Return the [X, Y] coordinate for the center point of the cell that contains the specified text.  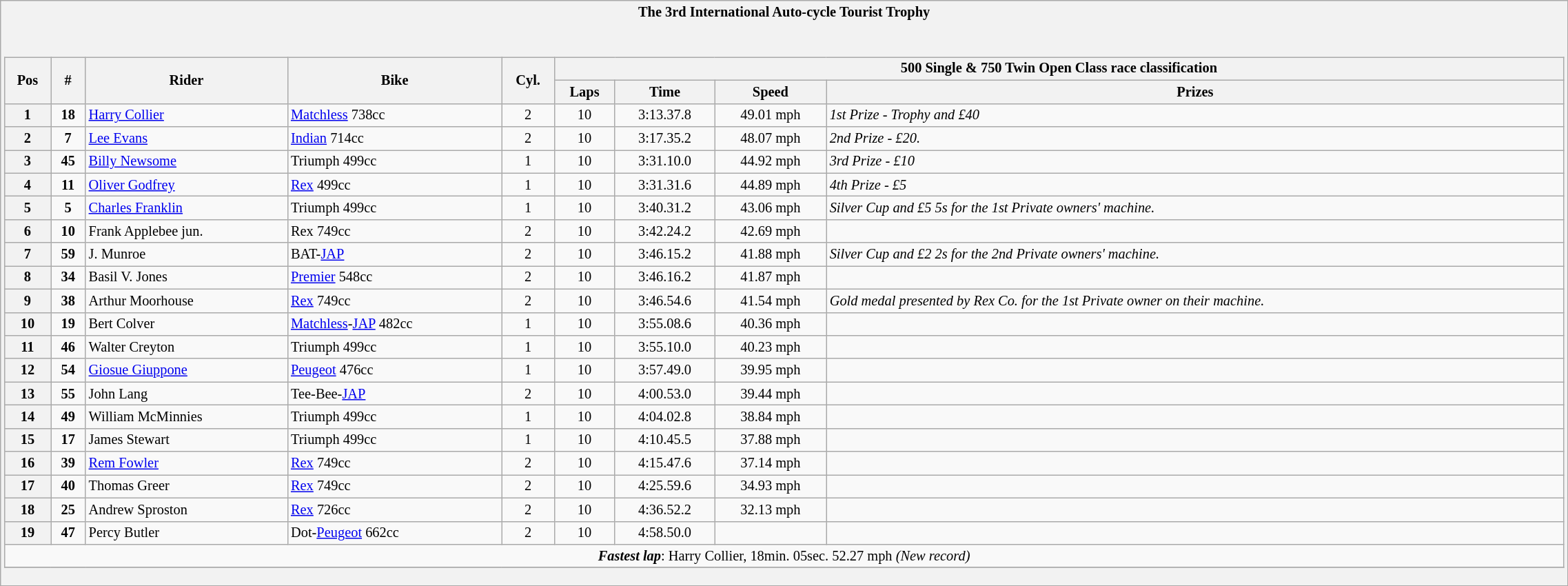
Harry Collier [186, 115]
Walter Creyton [186, 347]
3:40.31.2 [664, 208]
The 3rd International Auto-cycle Tourist Trophy [784, 11]
Andrew Sproston [186, 509]
Cyl. [528, 80]
Percy Butler [186, 533]
47 [68, 533]
J. Munroe [186, 254]
4:15.47.6 [664, 463]
37.14 mph [771, 463]
Giosue Giuppone [186, 370]
54 [68, 370]
49.01 mph [771, 115]
Arthur Moorhouse [186, 301]
Frank Applebee jun. [186, 231]
Silver Cup and £5 5s for the 1st Private owners' machine. [1195, 208]
8 [28, 277]
3:46.16.2 [664, 277]
Thomas Greer [186, 486]
Speed [771, 92]
41.54 mph [771, 301]
Bert Colver [186, 324]
41.87 mph [771, 277]
41.88 mph [771, 254]
40.23 mph [771, 347]
Tee-Bee-JAP [394, 394]
42.69 mph [771, 231]
Matchless 738cc [394, 115]
16 [28, 463]
37.88 mph [771, 440]
Rider [186, 80]
Billy Newsome [186, 161]
Peugeot 476cc [394, 370]
2nd Prize - £20. [1195, 138]
4:00.53.0 [664, 394]
4:25.59.6 [664, 486]
Gold medal presented by Rex Co. for the 1st Private owner on their machine. [1195, 301]
55 [68, 394]
John Lang [186, 394]
6 [28, 231]
# [68, 80]
32.13 mph [771, 509]
3:55.08.6 [664, 324]
3:17.35.2 [664, 138]
Basil V. Jones [186, 277]
34 [68, 277]
Indian 714cc [394, 138]
Rem Fowler [186, 463]
4 [28, 185]
48.07 mph [771, 138]
59 [68, 254]
13 [28, 394]
3:31.10.0 [664, 161]
Oliver Godfrey [186, 185]
40 [68, 486]
43.06 mph [771, 208]
Bike [394, 80]
Silver Cup and £2 2s for the 2nd Private owners' machine. [1195, 254]
15 [28, 440]
Pos [28, 80]
Premier 548cc [394, 277]
500 Single & 750 Twin Open Class race classification [1059, 68]
4:10.45.5 [664, 440]
49 [68, 416]
45 [68, 161]
James Stewart [186, 440]
3:55.10.0 [664, 347]
BAT-JAP [394, 254]
3:46.54.6 [664, 301]
3 [28, 161]
Fastest lap: Harry Collier, 18min. 05sec. 52.27 mph (New record) [784, 556]
4:04.02.8 [664, 416]
Rex 726cc [394, 509]
44.92 mph [771, 161]
25 [68, 509]
3rd Prize - £10 [1195, 161]
Matchless-JAP 482cc [394, 324]
4:58.50.0 [664, 533]
34.93 mph [771, 486]
9 [28, 301]
Laps [584, 92]
3:13.37.8 [664, 115]
38 [68, 301]
46 [68, 347]
Rex 499cc [394, 185]
Dot-Peugeot 662cc [394, 533]
40.36 mph [771, 324]
William McMinnies [186, 416]
4th Prize - £5 [1195, 185]
3:57.49.0 [664, 370]
4:36.52.2 [664, 509]
3:46.15.2 [664, 254]
44.89 mph [771, 185]
39.44 mph [771, 394]
3:31.31.6 [664, 185]
Prizes [1195, 92]
39 [68, 463]
3:42.24.2 [664, 231]
1st Prize - Trophy and £40 [1195, 115]
14 [28, 416]
38.84 mph [771, 416]
Lee Evans [186, 138]
39.95 mph [771, 370]
Charles Franklin [186, 208]
12 [28, 370]
Time [664, 92]
